Locate the cell with the specified text and output its (x, y) center coordinate. 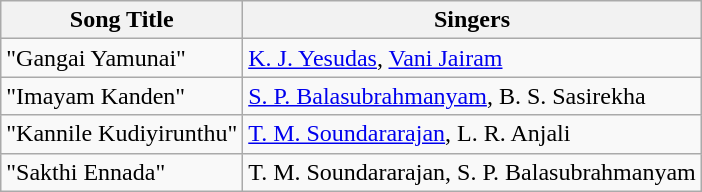
"Gangai Yamunai" (122, 58)
"Kannile Kudiyirunthu" (122, 134)
T. M. Soundararajan, L. R. Anjali (472, 134)
K. J. Yesudas, Vani Jairam (472, 58)
T. M. Soundararajan, S. P. Balasubrahmanyam (472, 172)
Song Title (122, 20)
"Sakthi Ennada" (122, 172)
Singers (472, 20)
"Imayam Kanden" (122, 96)
S. P. Balasubrahmanyam, B. S. Sasirekha (472, 96)
